Search for the cell housing the specified text and yield its (x, y) center coordinate. 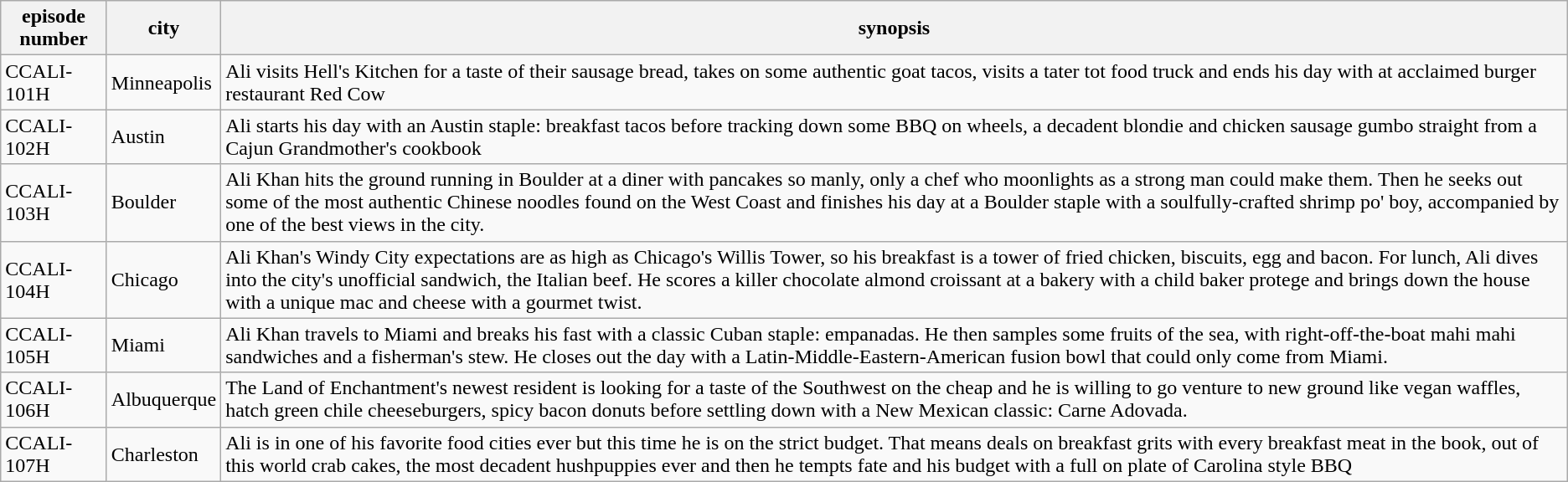
Austin (163, 137)
Boulder (163, 203)
Miami (163, 345)
Chicago (163, 279)
CCALI-107H (54, 454)
CCALI-102H (54, 137)
Charleston (163, 454)
synopsis (895, 28)
CCALI-101H (54, 82)
Minneapolis (163, 82)
CCALI-104H (54, 279)
episode number (54, 28)
Albuquerque (163, 400)
CCALI-103H (54, 203)
CCALI-106H (54, 400)
city (163, 28)
CCALI-105H (54, 345)
